Capture the cell that displays the provided text and extract its (x, y) central coordinate. 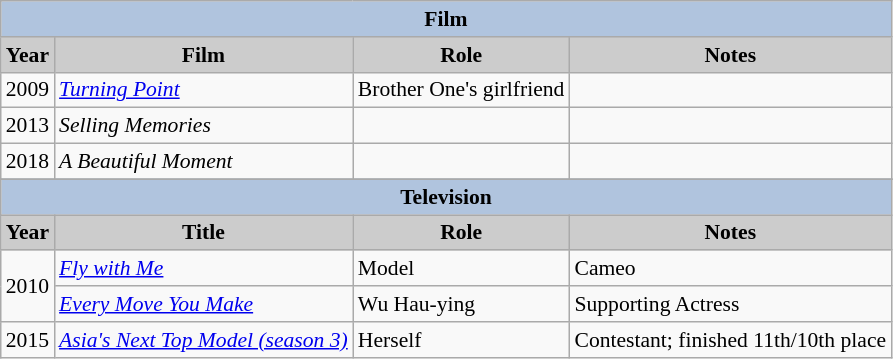
Wu Hau-ying (462, 304)
Supporting Actress (730, 304)
2018 (28, 162)
Turning Point (204, 90)
Fly with Me (204, 269)
Model (462, 269)
Title (204, 233)
2015 (28, 340)
Brother One's girlfriend (462, 90)
A Beautiful Moment (204, 162)
Herself (462, 340)
2013 (28, 126)
Cameo (730, 269)
Television (446, 197)
Asia's Next Top Model (season 3) (204, 340)
2010 (28, 286)
2009 (28, 90)
Contestant; finished 11th/10th place (730, 340)
Selling Memories (204, 126)
Every Move You Make (204, 304)
